Determine the (x, y) coordinate at the center of the cell enclosing the given text.  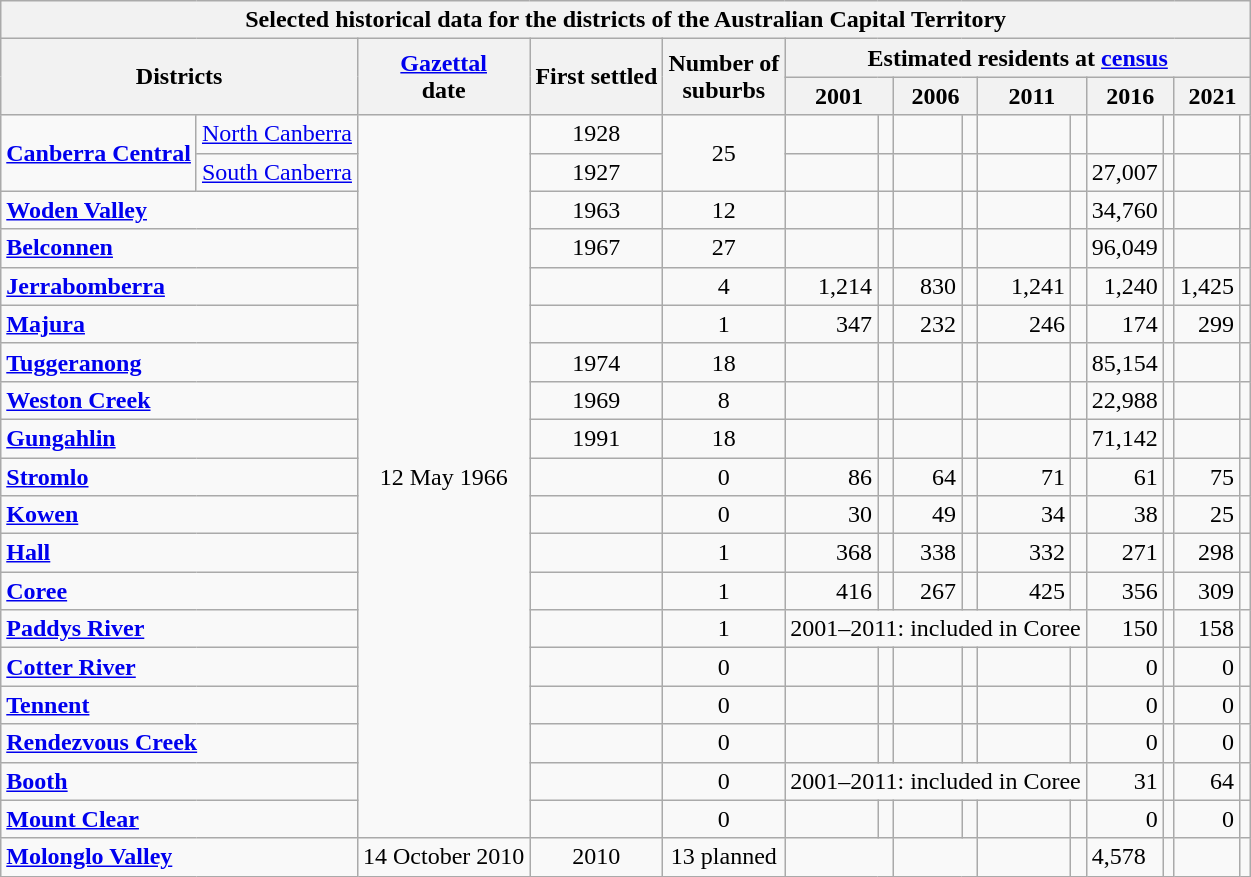
Belconnen (180, 248)
2010 (596, 857)
Cotter River (180, 667)
2001 (840, 96)
71 (1024, 477)
158 (1206, 629)
174 (1124, 324)
1927 (596, 172)
34,760 (1124, 210)
Kowen (180, 515)
96,049 (1124, 248)
8 (724, 400)
2021 (1212, 96)
22,988 (1124, 400)
Canberra Central (99, 153)
Stromlo (180, 477)
49 (927, 515)
1,425 (1206, 286)
27 (724, 248)
First settled (596, 77)
31 (1124, 781)
Coree (180, 591)
271 (1124, 553)
27,007 (1124, 172)
368 (832, 553)
South Canberra (276, 172)
Rendezvous Creek (180, 743)
1,240 (1124, 286)
Molonglo Valley (180, 857)
298 (1206, 553)
1991 (596, 438)
Tuggeranong (180, 362)
1967 (596, 248)
71,142 (1124, 438)
12 May 1966 (443, 476)
Booth (180, 781)
347 (832, 324)
1969 (596, 400)
1963 (596, 210)
Gungahlin (180, 438)
4,578 (1124, 857)
12 (724, 210)
1,241 (1024, 286)
14 October 2010 (443, 857)
Districts (180, 77)
309 (1206, 591)
332 (1024, 553)
Jerrabomberra (180, 286)
Woden Valley (180, 210)
13 planned (724, 857)
34 (1024, 515)
61 (1124, 477)
1,214 (832, 286)
416 (832, 591)
267 (927, 591)
Selected historical data for the districts of the Australian Capital Territory (626, 20)
Number ofsuburbs (724, 77)
85,154 (1124, 362)
Weston Creek (180, 400)
Majura (180, 324)
356 (1124, 591)
299 (1206, 324)
Estimated residents at census (1018, 58)
Tennent (180, 705)
425 (1024, 591)
Gazettaldate (443, 77)
150 (1124, 629)
2006 (935, 96)
338 (927, 553)
Hall (180, 553)
Mount Clear (180, 819)
North Canberra (276, 134)
232 (927, 324)
38 (1124, 515)
Paddys River (180, 629)
4 (724, 286)
30 (832, 515)
246 (1024, 324)
830 (927, 286)
2016 (1130, 96)
75 (1206, 477)
2011 (1032, 96)
1928 (596, 134)
86 (832, 477)
1974 (596, 362)
